Detect which cell encompasses the target text, then output its (X, Y) center coordinate. 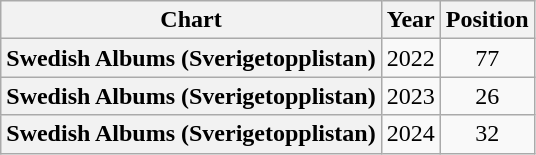
26 (487, 96)
2022 (410, 58)
32 (487, 134)
77 (487, 58)
Year (410, 20)
2023 (410, 96)
Chart (191, 20)
Position (487, 20)
2024 (410, 134)
